Find where the given text appears and provide that cell's center as [x, y] coordinate. 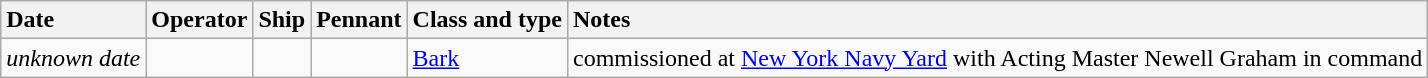
Notes [997, 20]
Operator [200, 20]
Bark [487, 58]
commissioned at New York Navy Yard with Acting Master Newell Graham in command [997, 58]
unknown date [74, 58]
Ship [282, 20]
Class and type [487, 20]
Pennant [359, 20]
Date [74, 20]
